Locate the cell with the specified text and output its [x, y] center coordinate. 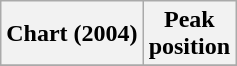
Peakposition [189, 34]
Chart (2004) [72, 34]
